Capture the cell that displays the provided text and extract its [x, y] central coordinate. 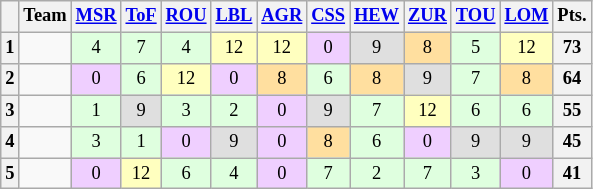
CSS [328, 16]
55 [572, 110]
45 [572, 142]
Team [45, 16]
MSR [96, 16]
LBL [234, 16]
TOU [476, 16]
Pts. [572, 16]
73 [572, 48]
ZUR [428, 16]
ToF [141, 16]
HEW [377, 16]
64 [572, 80]
AGR [282, 16]
LOM [526, 16]
ROU [186, 16]
41 [572, 174]
